Output the (x, y) coordinate of the center of the cell containing the given text.  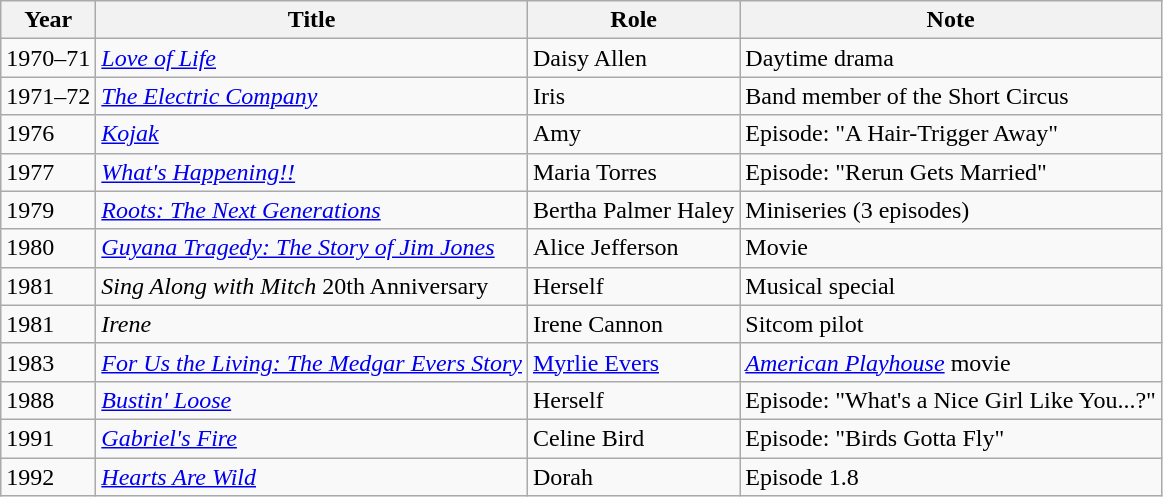
Bustin' Loose (312, 400)
Kojak (312, 134)
Gabriel's Fire (312, 438)
What's Happening!! (312, 172)
1976 (48, 134)
Daisy Allen (633, 58)
Dorah (633, 477)
Irene Cannon (633, 324)
1970–71 (48, 58)
Title (312, 20)
Year (48, 20)
Sing Along with Mitch 20th Anniversary (312, 286)
Musical special (951, 286)
Episode: "Birds Gotta Fly" (951, 438)
Love of Life (312, 58)
Band member of the Short Circus (951, 96)
Episode 1.8 (951, 477)
Role (633, 20)
1988 (48, 400)
Iris (633, 96)
Hearts Are Wild (312, 477)
Roots: The Next Generations (312, 210)
Maria Torres (633, 172)
Amy (633, 134)
Celine Bird (633, 438)
Miniseries (3 episodes) (951, 210)
Movie (951, 248)
1979 (48, 210)
1980 (48, 248)
1983 (48, 362)
Sitcom pilot (951, 324)
1977 (48, 172)
Alice Jefferson (633, 248)
1971–72 (48, 96)
Irene (312, 324)
1992 (48, 477)
Episode: "What's a Nice Girl Like You...?" (951, 400)
Episode: "A Hair-Trigger Away" (951, 134)
Myrlie Evers (633, 362)
Bertha Palmer Haley (633, 210)
Episode: "Rerun Gets Married" (951, 172)
1991 (48, 438)
Daytime drama (951, 58)
For Us the Living: The Medgar Evers Story (312, 362)
Note (951, 20)
The Electric Company (312, 96)
American Playhouse movie (951, 362)
Guyana Tragedy: The Story of Jim Jones (312, 248)
